Scan for the cell matching the given text and deliver its [X, Y] coordinate at center. 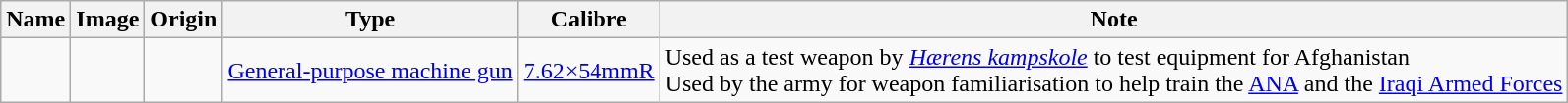
Type [370, 20]
Calibre [589, 20]
7.62×54mmR [589, 71]
Image [108, 20]
Name [35, 20]
Origin [183, 20]
General-purpose machine gun [370, 71]
Note [1114, 20]
